Return the [X, Y] coordinate for the center point of the cell that contains the specified text.  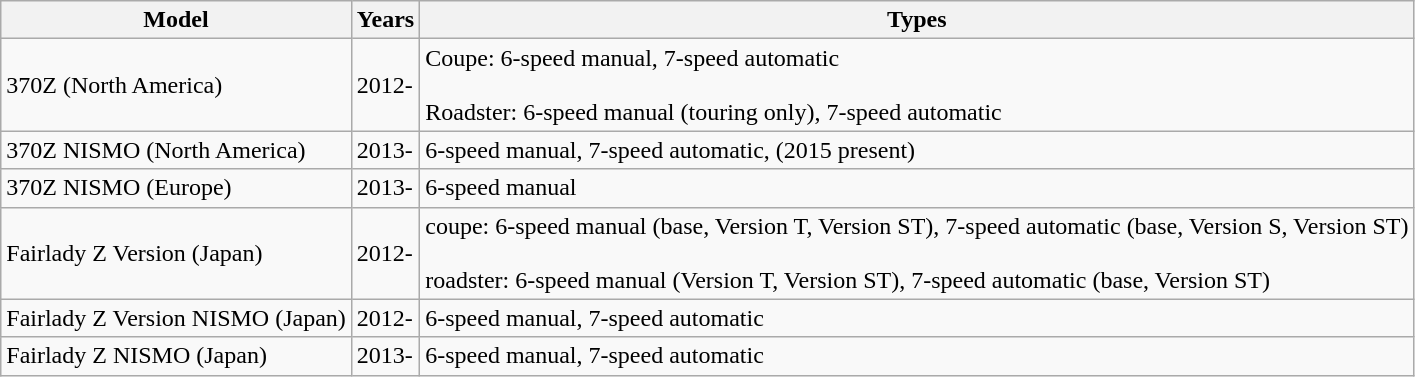
Fairlady Z Version NISMO (Japan) [176, 318]
370Z (North America) [176, 85]
Model [176, 20]
Fairlady Z NISMO (Japan) [176, 356]
6-speed manual [917, 188]
Fairlady Z Version (Japan) [176, 253]
Types [917, 20]
370Z NISMO (North America) [176, 150]
6-speed manual, 7-speed automatic, (2015 present) [917, 150]
Years [385, 20]
370Z NISMO (Europe) [176, 188]
Coupe: 6-speed manual, 7-speed automaticRoadster: 6-speed manual (touring only), 7-speed automatic [917, 85]
